Return the [x, y] coordinate for the center point of the cell that contains the specified text.  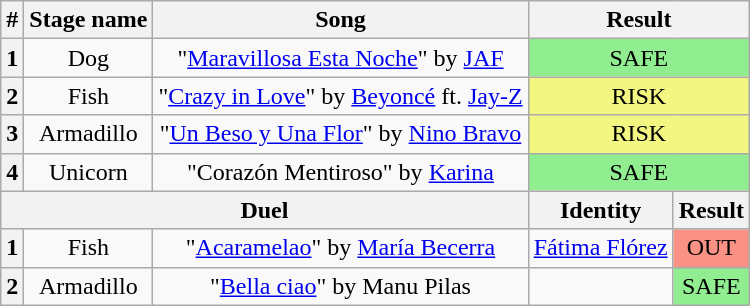
"Acaramelao" by María Becerra [340, 248]
Duel [264, 210]
# [12, 20]
"Un Beso y Una Flor" by Nino Bravo [340, 134]
Dog [88, 58]
Unicorn [88, 172]
"Crazy in Love" by Beyoncé ft. Jay-Z [340, 96]
OUT [711, 248]
"Bella ciao" by Manu Pilas [340, 286]
3 [12, 134]
4 [12, 172]
Stage name [88, 20]
Identity [600, 210]
Fátima Flórez [600, 248]
Song [340, 20]
"Maravillosa Esta Noche" by JAF [340, 58]
"Corazón Mentiroso" by Karina [340, 172]
